For the text-containing cell, return its midpoint in (X, Y) coordinate format. 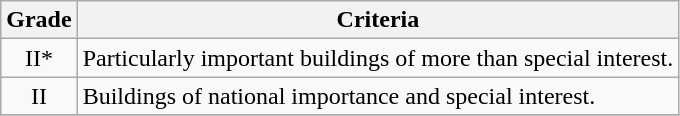
II (39, 96)
Buildings of national importance and special interest. (378, 96)
II* (39, 58)
Criteria (378, 20)
Grade (39, 20)
Particularly important buildings of more than special interest. (378, 58)
